Determine the [X, Y] coordinate at the center of the cell enclosing the given text.  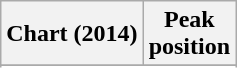
Peakposition [189, 34]
Chart (2014) [72, 34]
